Return (x, y) of the center of cell containing provided text 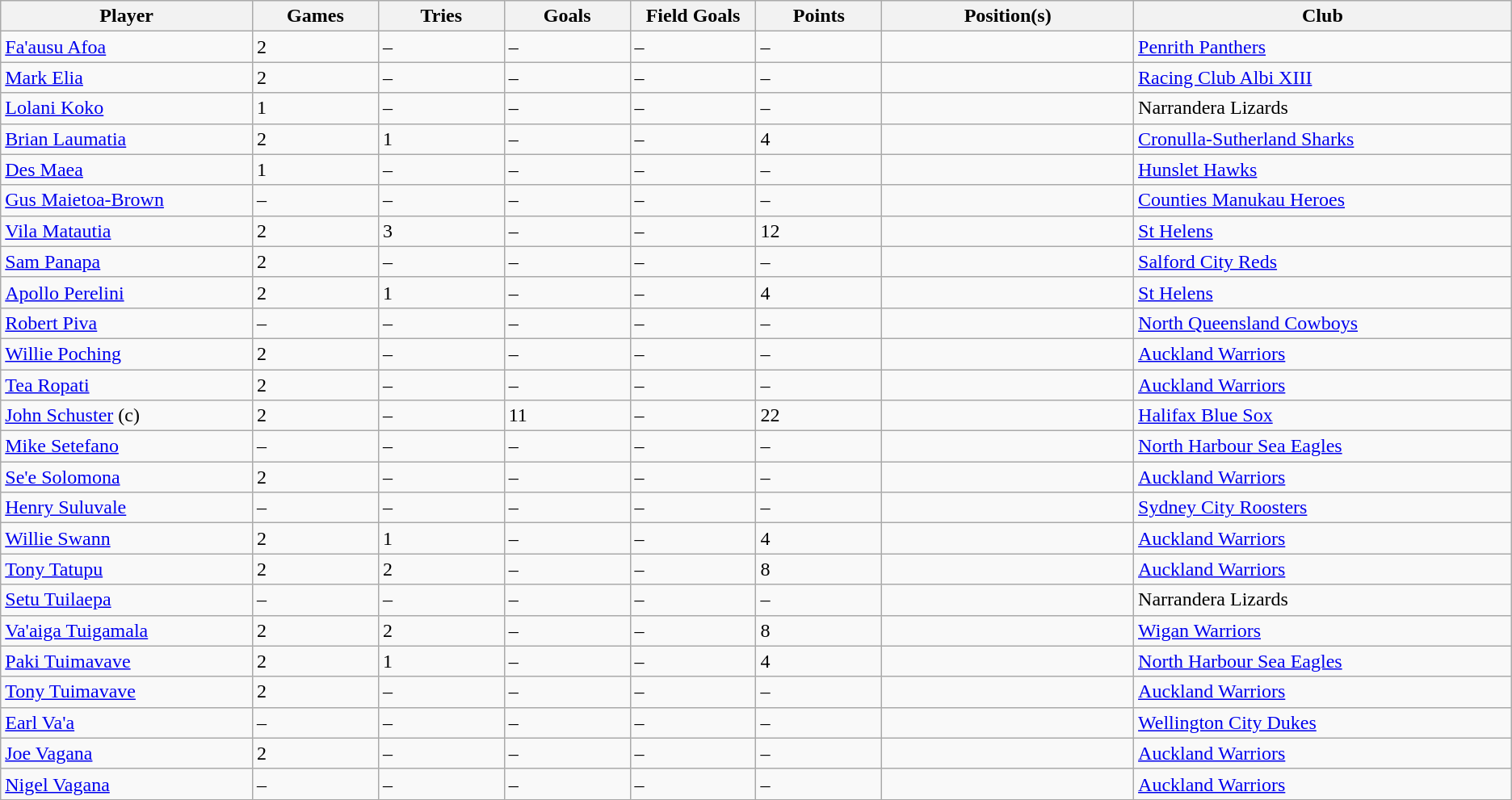
Paki Tuimavave (127, 661)
12 (819, 231)
John Schuster (c) (127, 416)
Goals (567, 16)
Tea Ropati (127, 385)
Wigan Warriors (1323, 630)
Hunslet Hawks (1323, 170)
Position(s) (1008, 16)
Tony Tuimavave (127, 692)
Games (315, 16)
Vila Matautia (127, 231)
Des Maea (127, 170)
11 (567, 416)
Wellington City Dukes (1323, 723)
Tony Tatupu (127, 569)
Willie Poching (127, 354)
22 (819, 416)
Mike Setefano (127, 446)
Player (127, 16)
Gus Maietoa-Brown (127, 200)
Cronulla-Sutherland Sharks (1323, 139)
Penrith Panthers (1323, 47)
Joe Vagana (127, 753)
Apollo Perelini (127, 292)
Counties Manukau Heroes (1323, 200)
Va'aiga Tuigamala (127, 630)
Tries (441, 16)
3 (441, 231)
North Queensland Cowboys (1323, 323)
Points (819, 16)
Fa'ausu Afoa (127, 47)
Setu Tuilaepa (127, 600)
Club (1323, 16)
Nigel Vagana (127, 784)
Brian Laumatia (127, 139)
Earl Va'a (127, 723)
Halifax Blue Sox (1323, 416)
Lolani Koko (127, 108)
Willie Swann (127, 538)
Sydney City Roosters (1323, 508)
Field Goals (693, 16)
Henry Suluvale (127, 508)
Se'e Solomona (127, 477)
Racing Club Albi XIII (1323, 77)
Mark Elia (127, 77)
Salford City Reds (1323, 262)
Sam Panapa (127, 262)
Robert Piva (127, 323)
